Scan for the cell matching the given text and deliver its (x, y) coordinate at center. 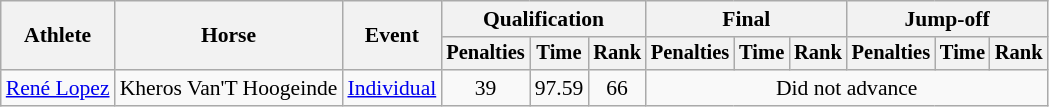
Kheros Van'T Hoogeinde (229, 88)
Qualification (544, 19)
Final (746, 19)
Jump-off (948, 19)
Individual (392, 88)
39 (485, 88)
Did not advance (847, 88)
Horse (229, 36)
66 (617, 88)
97.59 (560, 88)
Athlete (58, 36)
René Lopez (58, 88)
Event (392, 36)
